Detect which cell encompasses the target text, then output its [x, y] center coordinate. 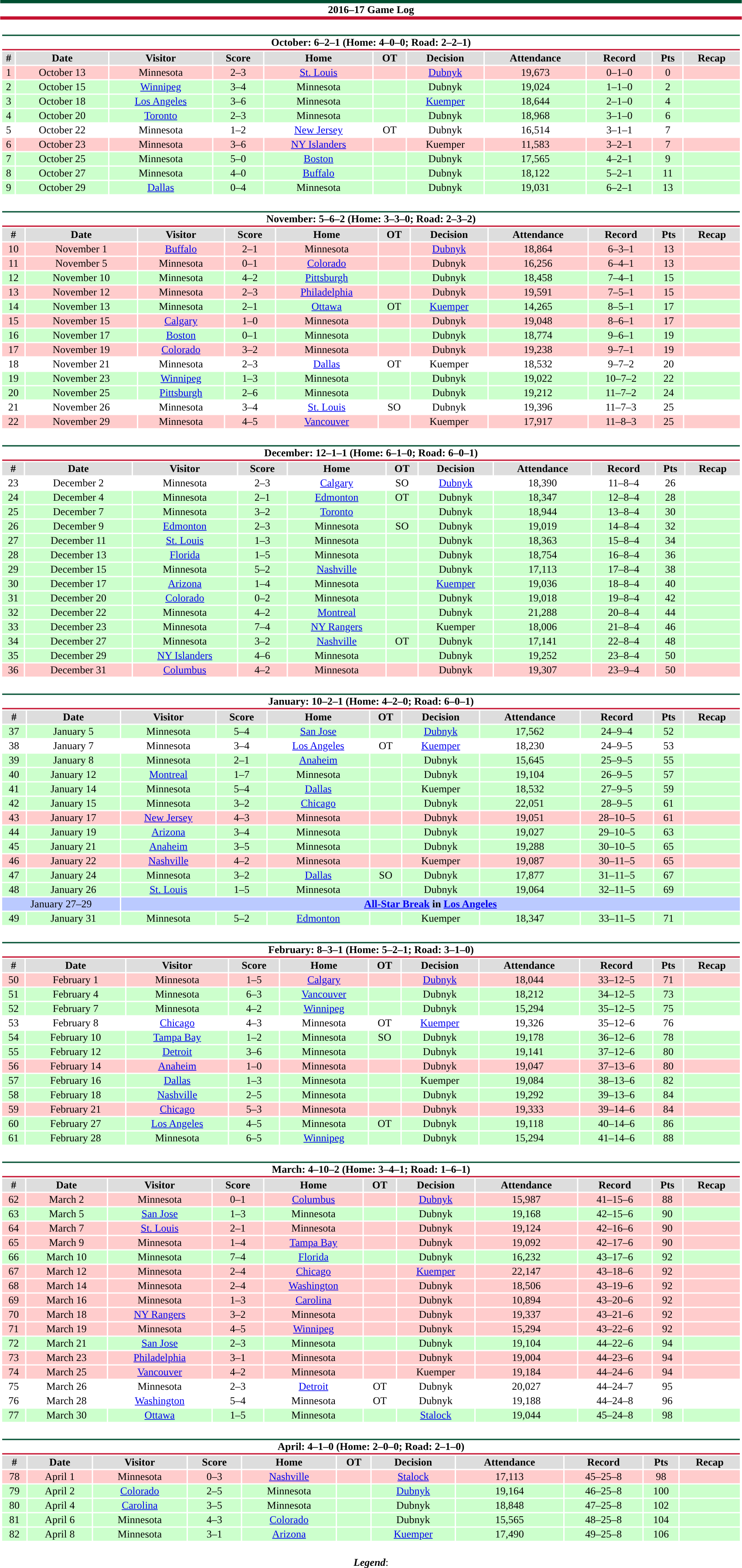
28–9–5 [616, 803]
47 [14, 876]
44–22–6 [615, 1344]
March 16 [66, 1300]
51 [13, 994]
17,877 [530, 876]
1 [9, 73]
March 14 [66, 1286]
November 23 [81, 379]
November 12 [81, 292]
December 2 [78, 483]
4–2–1 [619, 159]
April 1 [60, 1477]
October 29 [62, 188]
54 [13, 1038]
30–11–5 [616, 861]
October 22 [62, 130]
43–18–6 [615, 1271]
19,188 [526, 1401]
20–8–4 [623, 612]
19,031 [535, 188]
25–9–5 [616, 760]
March 12 [66, 1271]
102 [661, 1506]
March 26 [66, 1386]
February 10 [76, 1038]
28–10–5 [616, 818]
October 13 [62, 73]
February 28 [76, 1138]
All-Star Break in Los Angeles [431, 904]
18,212 [529, 994]
January 21 [73, 847]
21–8–4 [623, 627]
19,022 [538, 379]
3–2–1 [619, 144]
January 5 [73, 732]
November 29 [81, 421]
February 4 [76, 994]
42–16–6 [615, 1229]
19,212 [538, 393]
37 [14, 732]
18,230 [530, 746]
December 4 [78, 497]
February 14 [76, 1066]
4–6 [262, 656]
5–0 [238, 159]
18,390 [542, 483]
24–9–4 [616, 732]
19,064 [530, 889]
16,256 [538, 264]
November 15 [81, 321]
32–11–5 [616, 889]
7–5–1 [621, 292]
42–17–6 [615, 1242]
96 [667, 1401]
6–4–1 [621, 264]
2–1–0 [619, 102]
March 28 [66, 1401]
3–1–1 [619, 130]
19,164 [509, 1491]
6–2–1 [619, 188]
February 27 [76, 1124]
15–8–4 [623, 541]
27 [13, 541]
April 8 [60, 1534]
March 9 [66, 1242]
December: 12–1–1 (Home: 6–1–0; Road: 6–0–1) [371, 453]
14–8–4 [623, 526]
3–1–0 [619, 115]
February 8 [76, 1023]
17,141 [542, 641]
74 [14, 1372]
35 [13, 656]
18,944 [542, 512]
14,265 [538, 306]
44–24–6 [615, 1372]
39–13–6 [616, 1095]
12–8–4 [623, 497]
19,044 [526, 1415]
March 10 [66, 1257]
33–12–5 [616, 980]
February 21 [76, 1109]
February 16 [76, 1080]
40–14–6 [616, 1124]
19,333 [529, 1109]
17,917 [538, 421]
35–12–5 [616, 1009]
29–10–5 [616, 832]
20,027 [526, 1386]
22,147 [526, 1271]
16,232 [526, 1257]
February 1 [76, 980]
18,006 [542, 627]
9–6–1 [621, 335]
December 22 [78, 612]
10,894 [526, 1300]
April 6 [60, 1520]
15,645 [530, 760]
19,087 [530, 861]
0–4 [238, 188]
19,018 [542, 598]
November 17 [81, 335]
18–8–4 [623, 584]
16 [13, 335]
January 15 [73, 803]
18,774 [538, 335]
18,644 [535, 102]
43–20–6 [615, 1300]
2–6 [250, 393]
6–3 [254, 994]
March 19 [66, 1329]
November 13 [81, 306]
19,036 [542, 584]
9–7–2 [621, 364]
16–8–4 [623, 555]
19,019 [542, 526]
29 [13, 570]
December 15 [78, 570]
41 [14, 789]
19,288 [530, 847]
27–9–5 [616, 789]
38–13–6 [616, 1080]
3 [9, 102]
17,562 [530, 732]
December 17 [78, 584]
19,238 [538, 350]
66 [14, 1257]
19,048 [538, 321]
45–24–8 [615, 1415]
January: 10–2–1 (Home: 4–2–0; Road: 6–0–1) [371, 702]
56 [13, 1066]
January 22 [73, 861]
48–25–8 [603, 1520]
0–3 [214, 1477]
10 [13, 249]
December 7 [78, 512]
19,047 [529, 1066]
November 10 [81, 278]
11–7–3 [621, 407]
February 7 [76, 1009]
41–15–6 [615, 1200]
17,565 [535, 159]
58 [13, 1095]
19,168 [526, 1214]
19,092 [526, 1242]
47–25–8 [603, 1506]
43–22–6 [615, 1329]
37–13–6 [616, 1066]
December 27 [78, 641]
March 25 [66, 1372]
December 31 [78, 670]
January 24 [73, 876]
18,848 [509, 1506]
19,184 [526, 1372]
18,506 [526, 1286]
43–17–6 [615, 1257]
79 [14, 1491]
6–5 [254, 1138]
68 [14, 1286]
19,118 [529, 1124]
19,178 [529, 1038]
10–7–2 [621, 379]
November 5 [81, 264]
November 21 [81, 364]
19,004 [526, 1358]
49–25–8 [603, 1534]
60 [13, 1124]
11–8–3 [621, 421]
October 20 [62, 115]
18,968 [535, 115]
5 [9, 130]
6–3–1 [621, 249]
9–7–1 [621, 350]
19,326 [529, 1023]
19,051 [530, 818]
86 [669, 1124]
19,027 [530, 832]
April 4 [60, 1506]
4–0 [238, 173]
16,514 [535, 130]
44–24–8 [615, 1401]
1–1–0 [619, 87]
January 27–29 [61, 904]
5–3 [254, 1109]
45–25–8 [603, 1477]
March 23 [66, 1358]
January 8 [73, 760]
70 [14, 1315]
March 18 [66, 1315]
April: 4–1–0 (Home: 2–0–0; Road: 2–1–0) [371, 1447]
44–23–6 [615, 1358]
February 18 [76, 1095]
35–12–6 [616, 1023]
19,591 [538, 292]
11,583 [535, 144]
18,754 [542, 555]
23 [13, 483]
18 [13, 364]
2016–17 Game Log [371, 10]
21,288 [542, 612]
18,363 [542, 541]
11–7–2 [621, 393]
March 2 [66, 1200]
0–1–0 [619, 73]
December 13 [78, 555]
34–12–5 [616, 994]
19,124 [526, 1229]
October 15 [62, 87]
January 14 [73, 789]
19,337 [526, 1315]
19,252 [542, 656]
104 [661, 1520]
26–9–5 [616, 774]
46–25–8 [603, 1491]
January 19 [73, 832]
November 26 [81, 407]
44–24–7 [615, 1386]
42–15–6 [615, 1214]
22,051 [530, 803]
December 9 [78, 526]
22–8–4 [623, 641]
18,122 [535, 173]
January 31 [73, 918]
95 [667, 1386]
January 17 [73, 818]
19,292 [529, 1095]
January 7 [73, 746]
19,307 [542, 670]
19,396 [538, 407]
64 [14, 1229]
37–12–6 [616, 1052]
October: 6–2–1 (Home: 4–0–0; Road: 2–2–1) [371, 43]
19–8–4 [623, 598]
November 1 [81, 249]
March 5 [66, 1214]
18,458 [538, 278]
December 11 [78, 541]
November 25 [81, 393]
36–12–6 [616, 1038]
100 [661, 1491]
81 [14, 1520]
October 18 [62, 102]
March: 4–10–2 (Home: 3–4–1; Road: 1–6–1) [371, 1170]
23–9–4 [623, 670]
8–6–1 [621, 321]
February 12 [76, 1052]
October 23 [62, 144]
November: 5–6–2 (Home: 3–3–0; Road: 2–3–2) [371, 219]
14 [13, 306]
23–8–4 [623, 656]
77 [14, 1415]
43 [14, 818]
8–5–1 [621, 306]
19,024 [535, 87]
19,673 [535, 73]
November 19 [81, 350]
0–2 [262, 598]
December 29 [78, 656]
15,987 [526, 1200]
31–11–5 [616, 876]
31 [13, 598]
30–10–5 [616, 847]
62 [14, 1200]
18,044 [529, 980]
March 30 [66, 1415]
19,084 [529, 1080]
39 [14, 760]
January 12 [73, 774]
March 7 [66, 1229]
17–8–4 [623, 570]
33 [13, 627]
February: 8–3–1 (Home: 5–2–1; Road: 3–1–0) [371, 950]
October 25 [62, 159]
24–9–5 [616, 746]
January 26 [73, 889]
39–14–6 [616, 1109]
December 23 [78, 627]
1–7 [242, 774]
0 [668, 73]
45 [14, 847]
43–19–6 [615, 1286]
33–11–5 [616, 918]
12 [13, 278]
11–8–4 [623, 483]
17,490 [509, 1534]
March 21 [66, 1344]
21 [13, 407]
October 27 [62, 173]
72 [14, 1344]
43–21–6 [615, 1315]
5–2–1 [619, 173]
19,141 [529, 1052]
106 [661, 1534]
April 2 [60, 1491]
15,565 [509, 1520]
41–14–6 [616, 1138]
8 [9, 173]
7–4–1 [621, 278]
18,864 [538, 249]
49 [14, 918]
December 20 [78, 598]
13–8–4 [623, 512]
